Pinpoint the cell where the given text exists, returning its [X, Y] midpoint coordinate. 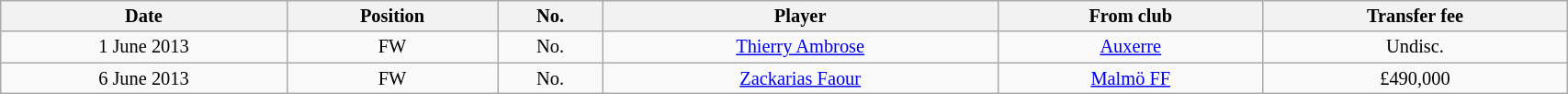
6 June 2013 [143, 78]
Transfer fee [1415, 16]
Auxerre [1130, 47]
Undisc. [1415, 47]
1 June 2013 [143, 47]
Position [392, 16]
Zackarias Faour [800, 78]
Player [800, 16]
£490,000 [1415, 78]
Thierry Ambrose [800, 47]
From club [1130, 16]
Malmö FF [1130, 78]
Date [143, 16]
